Determine the [x, y] coordinate at the center of the cell enclosing the given text.  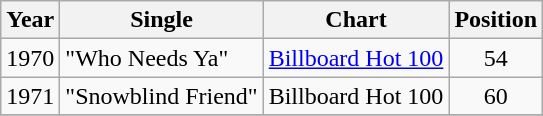
1970 [30, 58]
60 [496, 96]
Single [162, 20]
Year [30, 20]
1971 [30, 96]
Chart [356, 20]
Position [496, 20]
54 [496, 58]
"Who Needs Ya" [162, 58]
"Snowblind Friend" [162, 96]
